Determine the (x, y) coordinate at the center of the cell enclosing the given text.  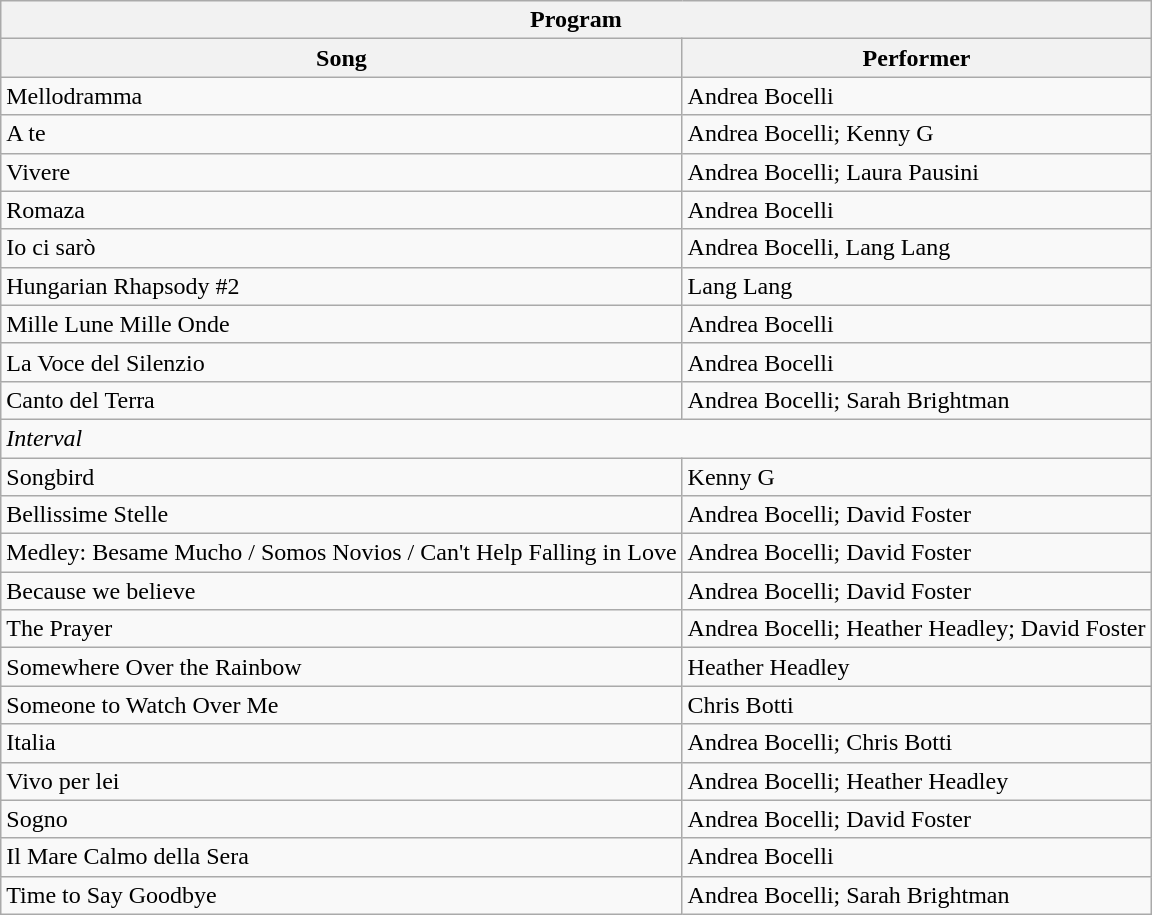
Sogno (342, 819)
Somewhere Over the Rainbow (342, 667)
Andrea Bocelli; Chris Botti (916, 743)
Hungarian Rhapsody #2 (342, 286)
The Prayer (342, 629)
A te (342, 134)
Kenny G (916, 477)
Canto del Terra (342, 400)
Andrea Bocelli; Heather Headley; David Foster (916, 629)
Andrea Bocelli; Heather Headley (916, 781)
Italia (342, 743)
Mille Lune Mille Onde (342, 324)
Vivere (342, 172)
Performer (916, 58)
Andrea Bocelli, Lang Lang (916, 248)
Chris Botti (916, 705)
La Voce del Silenzio (342, 362)
Time to Say Goodbye (342, 895)
Song (342, 58)
Il Mare Calmo della Sera (342, 857)
Io ci sarò (342, 248)
Interval (576, 438)
Andrea Bocelli; Kenny G (916, 134)
Mellodramma (342, 96)
Lang Lang (916, 286)
Medley: Besame Mucho / Somos Novios / Can't Help Falling in Love (342, 553)
Heather Headley (916, 667)
Romaza (342, 210)
Vivo per lei (342, 781)
Because we believe (342, 591)
Songbird (342, 477)
Program (576, 20)
Someone to Watch Over Me (342, 705)
Bellissime Stelle (342, 515)
Andrea Bocelli; Laura Pausini (916, 172)
